Extract the [X, Y] coordinate from the center of the cell holding the provided text.  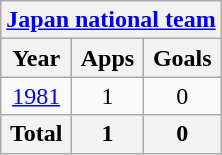
Year [36, 58]
Total [36, 134]
Apps [108, 58]
1981 [36, 96]
Japan national team [111, 20]
Goals [182, 58]
